For the text-containing cell, return its midpoint in [x, y] coordinate format. 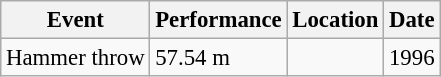
Performance [218, 20]
1996 [412, 58]
Hammer throw [76, 58]
57.54 m [218, 58]
Location [336, 20]
Event [76, 20]
Date [412, 20]
